Detect which cell encompasses the target text, then output its [x, y] center coordinate. 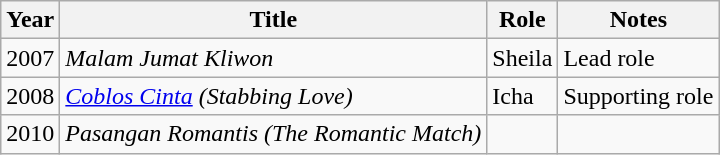
Icha [522, 96]
Coblos Cinta (Stabbing Love) [274, 96]
Supporting role [638, 96]
Sheila [522, 58]
Year [30, 20]
Pasangan Romantis (The Romantic Match) [274, 134]
Notes [638, 20]
Role [522, 20]
Malam Jumat Kliwon [274, 58]
2008 [30, 96]
Title [274, 20]
2007 [30, 58]
Lead role [638, 58]
2010 [30, 134]
